Identify which cell holds the provided text, then report its [x, y] central coordinate. 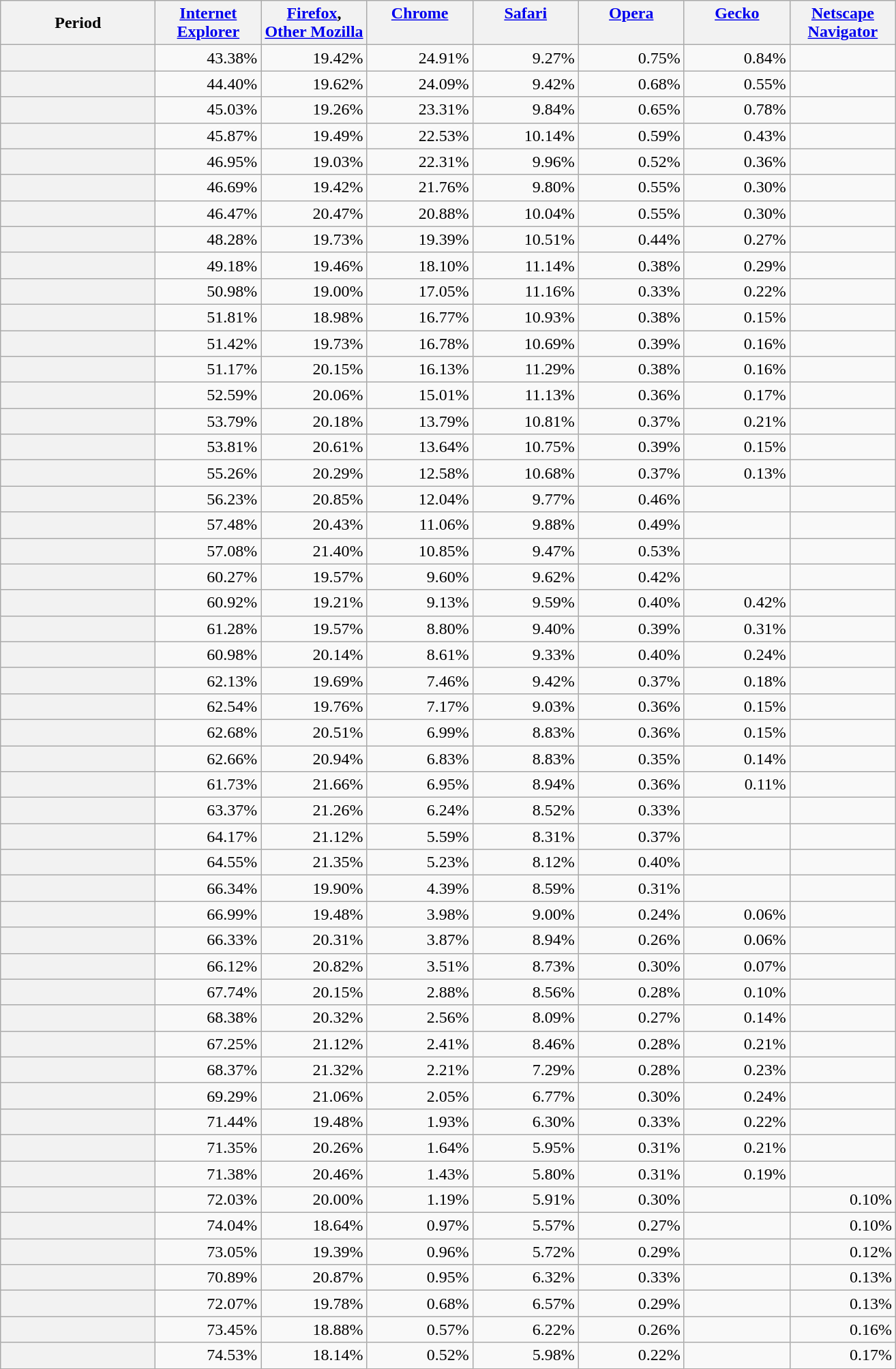
20.51% [314, 732]
20.00% [314, 1200]
20.14% [314, 655]
53.79% [209, 421]
16.13% [420, 370]
0.46% [631, 499]
9.00% [525, 914]
0.65% [631, 110]
0.75% [631, 58]
4.39% [420, 888]
20.32% [314, 1018]
19.21% [314, 603]
66.12% [209, 966]
Firefox,Other Mozilla [314, 23]
21.32% [314, 1070]
45.03% [209, 110]
19.69% [314, 680]
0.49% [631, 525]
19.26% [314, 110]
9.96% [525, 162]
18.88% [314, 1329]
0.18% [736, 680]
7.17% [420, 706]
20.43% [314, 525]
11.16% [525, 291]
2.41% [420, 1044]
61.28% [209, 629]
55.26% [209, 473]
73.05% [209, 1252]
72.07% [209, 1304]
10.85% [420, 551]
8.80% [420, 629]
24.09% [420, 84]
62.68% [209, 732]
0.19% [736, 1173]
20.06% [314, 395]
73.45% [209, 1329]
24.91% [420, 58]
71.35% [209, 1147]
11.06% [420, 525]
Opera [631, 23]
49.18% [209, 265]
20.87% [314, 1278]
6.77% [525, 1096]
51.17% [209, 370]
6.57% [525, 1304]
20.26% [314, 1147]
17.05% [420, 291]
21.76% [420, 187]
0.96% [420, 1252]
10.75% [525, 447]
20.29% [314, 473]
12.04% [420, 499]
20.47% [314, 213]
3.98% [420, 914]
0.84% [736, 58]
67.74% [209, 992]
46.95% [209, 162]
20.61% [314, 447]
57.08% [209, 551]
70.89% [209, 1278]
72.03% [209, 1200]
9.84% [525, 110]
51.81% [209, 317]
21.40% [314, 551]
52.59% [209, 395]
50.98% [209, 291]
9.03% [525, 706]
67.25% [209, 1044]
0.23% [736, 1070]
7.29% [525, 1070]
10.69% [525, 343]
46.47% [209, 213]
64.55% [209, 862]
0.78% [736, 110]
0.43% [736, 136]
NetscapeNavigator [843, 23]
16.78% [420, 343]
11.29% [525, 370]
19.00% [314, 291]
0.44% [631, 239]
45.87% [209, 136]
8.09% [525, 1018]
9.47% [525, 551]
0.59% [631, 136]
9.62% [525, 577]
8.31% [525, 837]
18.64% [314, 1226]
9.88% [525, 525]
11.13% [525, 395]
20.94% [314, 759]
9.77% [525, 499]
20.82% [314, 966]
60.27% [209, 577]
53.81% [209, 447]
8.73% [525, 966]
5.91% [525, 1200]
19.49% [314, 136]
0.97% [420, 1226]
5.59% [420, 837]
6.95% [420, 785]
6.83% [420, 759]
71.38% [209, 1173]
2.88% [420, 992]
8.52% [525, 811]
0.11% [736, 785]
8.56% [525, 992]
5.98% [525, 1355]
62.66% [209, 759]
3.87% [420, 940]
Gecko [736, 23]
22.53% [420, 136]
12.58% [420, 473]
8.46% [525, 1044]
22.31% [420, 162]
20.31% [314, 940]
Safari [525, 23]
60.92% [209, 603]
44.40% [209, 84]
60.98% [209, 655]
15.01% [420, 395]
6.24% [420, 811]
69.29% [209, 1096]
1.19% [420, 1200]
0.57% [420, 1329]
64.17% [209, 837]
5.72% [525, 1252]
3.51% [420, 966]
10.68% [525, 473]
66.34% [209, 888]
9.59% [525, 603]
21.66% [314, 785]
46.69% [209, 187]
20.88% [420, 213]
20.85% [314, 499]
8.59% [525, 888]
62.13% [209, 680]
9.27% [525, 58]
8.61% [420, 655]
43.38% [209, 58]
5.95% [525, 1147]
6.22% [525, 1329]
9.60% [420, 577]
8.12% [525, 862]
Period [78, 23]
9.40% [525, 629]
19.78% [314, 1304]
10.81% [525, 421]
1.64% [420, 1147]
Chrome [420, 23]
10.93% [525, 317]
56.23% [209, 499]
10.14% [525, 136]
20.18% [314, 421]
6.99% [420, 732]
23.31% [420, 110]
9.80% [525, 187]
0.07% [736, 966]
63.37% [209, 811]
9.33% [525, 655]
21.26% [314, 811]
18.98% [314, 317]
51.42% [209, 343]
19.90% [314, 888]
19.62% [314, 84]
9.13% [420, 603]
62.54% [209, 706]
66.99% [209, 914]
19.46% [314, 265]
13.64% [420, 447]
InternetExplorer [209, 23]
13.79% [420, 421]
20.46% [314, 1173]
5.57% [525, 1226]
5.23% [420, 862]
5.80% [525, 1173]
18.14% [314, 1355]
16.77% [420, 317]
19.03% [314, 162]
10.04% [525, 213]
0.12% [843, 1252]
1.43% [420, 1173]
21.35% [314, 862]
61.73% [209, 785]
19.76% [314, 706]
0.53% [631, 551]
2.56% [420, 1018]
74.04% [209, 1226]
66.33% [209, 940]
0.35% [631, 759]
74.53% [209, 1355]
1.93% [420, 1122]
6.32% [525, 1278]
7.46% [420, 680]
71.44% [209, 1122]
48.28% [209, 239]
0.95% [420, 1278]
2.21% [420, 1070]
2.05% [420, 1096]
68.38% [209, 1018]
18.10% [420, 265]
57.48% [209, 525]
21.06% [314, 1096]
10.51% [525, 239]
11.14% [525, 265]
68.37% [209, 1070]
6.30% [525, 1122]
